Find where the given text appears and provide that cell's center as (X, Y) coordinate. 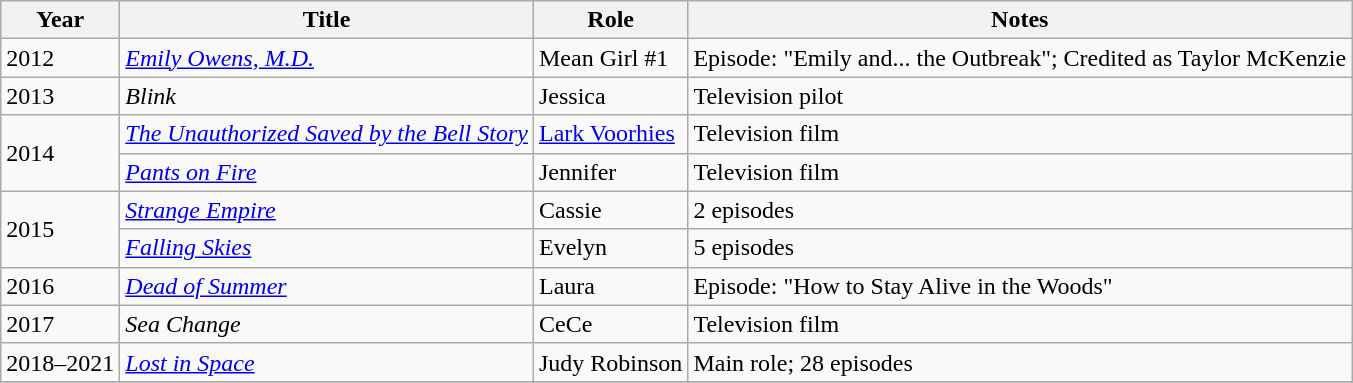
Jessica (610, 96)
2012 (60, 58)
2014 (60, 153)
5 episodes (1020, 248)
Episode: "Emily and... the Outbreak"; Credited as Taylor McKenzie (1020, 58)
Cassie (610, 210)
Blink (327, 96)
Jennifer (610, 172)
Title (327, 20)
2017 (60, 324)
CeCe (610, 324)
Laura (610, 286)
2016 (60, 286)
Main role; 28 episodes (1020, 362)
Judy Robinson (610, 362)
Pants on Fire (327, 172)
Mean Girl #1 (610, 58)
Television pilot (1020, 96)
2015 (60, 229)
Evelyn (610, 248)
The Unauthorized Saved by the Bell Story (327, 134)
Role (610, 20)
Dead of Summer (327, 286)
Notes (1020, 20)
Lost in Space (327, 362)
Year (60, 20)
Emily Owens, M.D. (327, 58)
Sea Change (327, 324)
2 episodes (1020, 210)
2018–2021 (60, 362)
2013 (60, 96)
Falling Skies (327, 248)
Lark Voorhies (610, 134)
Strange Empire (327, 210)
Episode: "How to Stay Alive in the Woods" (1020, 286)
